Find where the given text appears and provide that cell's center as (X, Y) coordinate. 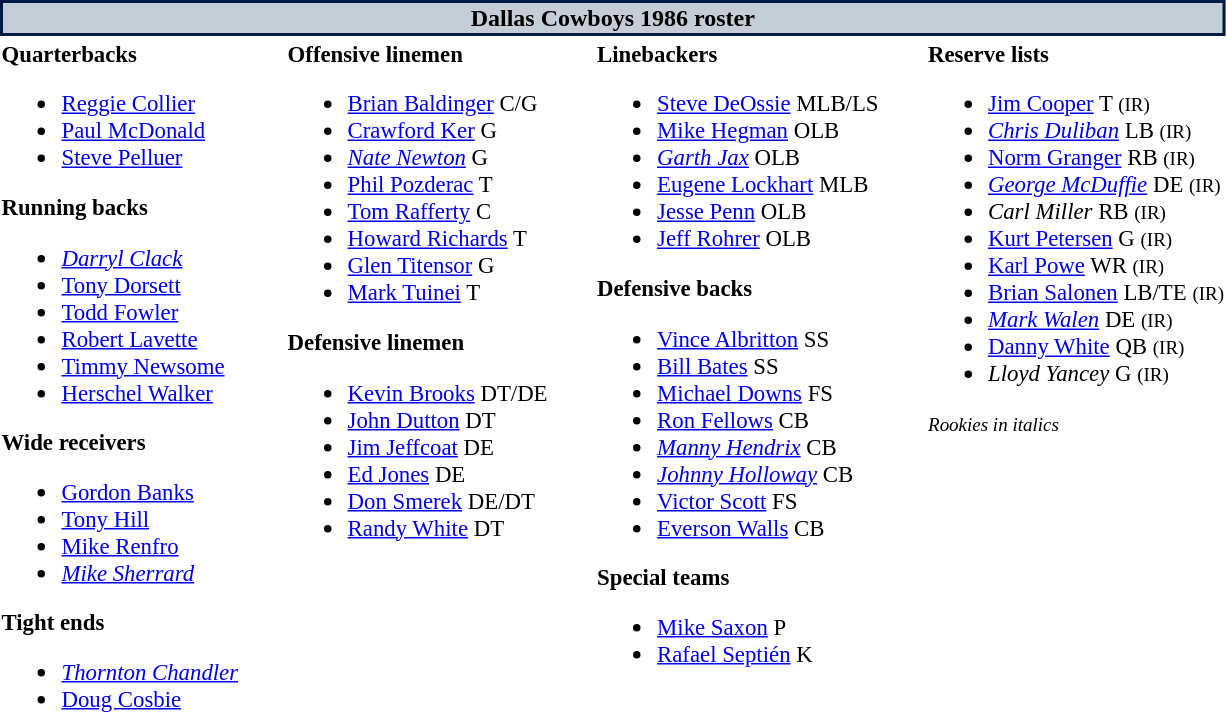
Dallas Cowboys 1986 roster (613, 18)
